From the cell containing the given text, extract its center point as [X, Y] coordinate. 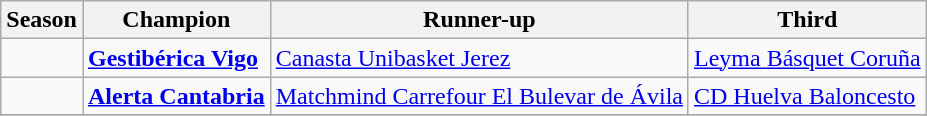
Gestibérica Vigo [176, 58]
CD Huelva Baloncesto [807, 96]
Canasta Unibasket Jerez [479, 58]
Third [807, 20]
Matchmind Carrefour El Bulevar de Ávila [479, 96]
Champion [176, 20]
Alerta Cantabria [176, 96]
Leyma Básquet Coruña [807, 58]
Season [42, 20]
Runner-up [479, 20]
